From the cell containing the given text, extract its center point as (x, y) coordinate. 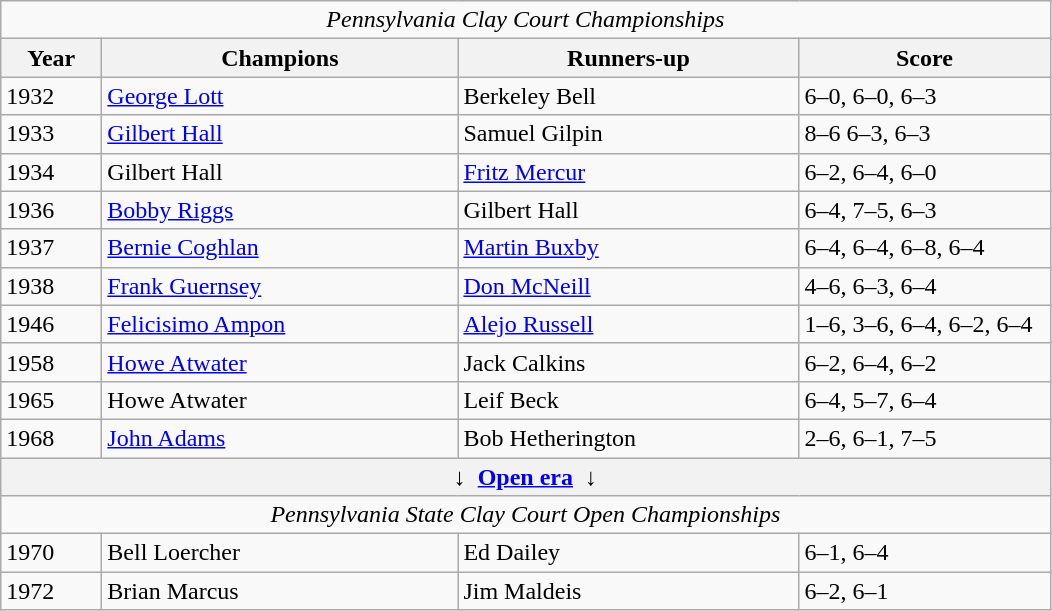
1–6, 3–6, 6–4, 6–2, 6–4 (924, 324)
1968 (52, 438)
4–6, 6–3, 6–4 (924, 286)
6–1, 6–4 (924, 553)
Pennsylvania Clay Court Championships (526, 20)
Jack Calkins (628, 362)
Score (924, 58)
1946 (52, 324)
Bernie Coghlan (280, 248)
1938 (52, 286)
Bell Loercher (280, 553)
1972 (52, 591)
6–4, 5–7, 6–4 (924, 400)
Alejo Russell (628, 324)
6–0, 6–0, 6–3 (924, 96)
George Lott (280, 96)
Jim Maldeis (628, 591)
Runners-up (628, 58)
1933 (52, 134)
6–4, 7–5, 6–3 (924, 210)
↓ Open era ↓ (526, 477)
Bob Hetherington (628, 438)
Year (52, 58)
John Adams (280, 438)
Frank Guernsey (280, 286)
Ed Dailey (628, 553)
Fritz Mercur (628, 172)
6–2, 6–4, 6–0 (924, 172)
Brian Marcus (280, 591)
1970 (52, 553)
1937 (52, 248)
Martin Buxby (628, 248)
Leif Beck (628, 400)
6–2, 6–1 (924, 591)
Samuel Gilpin (628, 134)
Don McNeill (628, 286)
6–2, 6–4, 6–2 (924, 362)
8–6 6–3, 6–3 (924, 134)
1958 (52, 362)
1965 (52, 400)
Bobby Riggs (280, 210)
Felicisimo Ampon (280, 324)
1934 (52, 172)
1932 (52, 96)
Pennsylvania State Clay Court Open Championships (526, 515)
2–6, 6–1, 7–5 (924, 438)
6–4, 6–4, 6–8, 6–4 (924, 248)
1936 (52, 210)
Berkeley Bell (628, 96)
Champions (280, 58)
